Output the [X, Y] coordinate of the center of the cell containing the given text.  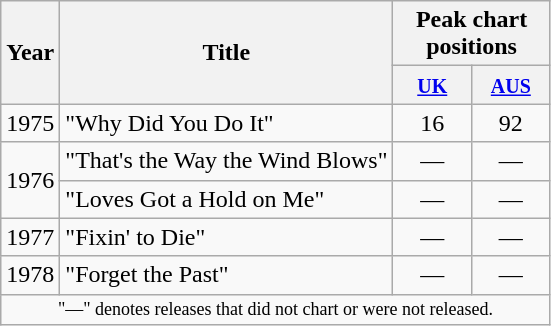
"Fixin' to Die" [226, 237]
1976 [30, 180]
UK [432, 85]
"Loves Got a Hold on Me" [226, 199]
1977 [30, 237]
"Forget the Past" [226, 275]
"That's the Way the Wind Blows" [226, 161]
Peak chart positions [472, 34]
16 [432, 123]
"—" denotes releases that did not chart or were not released. [276, 310]
92 [512, 123]
Title [226, 52]
1975 [30, 123]
"Why Did You Do It" [226, 123]
Year [30, 52]
1978 [30, 275]
AUS [512, 85]
